Find where the given text appears and provide that cell's center as [X, Y] coordinate. 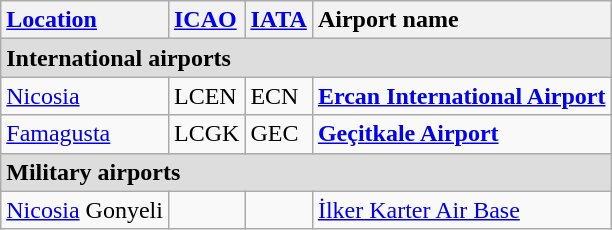
ECN [279, 96]
LCGK [206, 134]
İlker Karter Air Base [462, 210]
Nicosia [85, 96]
International airports [306, 58]
ICAO [206, 20]
Location [85, 20]
Geçitkale Airport [462, 134]
LCEN [206, 96]
IATA [279, 20]
Airport name [462, 20]
Ercan International Airport [462, 96]
Famagusta [85, 134]
Nicosia Gonyeli [85, 210]
GEC [279, 134]
Military airports [306, 172]
